Determine the [X, Y] coordinate at the center of the cell enclosing the given text.  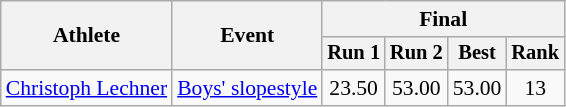
Final [443, 19]
Boys' slopestyle [247, 88]
23.50 [354, 88]
Run 2 [416, 54]
Rank [535, 54]
Event [247, 36]
Run 1 [354, 54]
Christoph Lechner [86, 88]
Athlete [86, 36]
13 [535, 88]
Best [478, 54]
